Provide the (X, Y) coordinate of the cell's center where the given text is located.  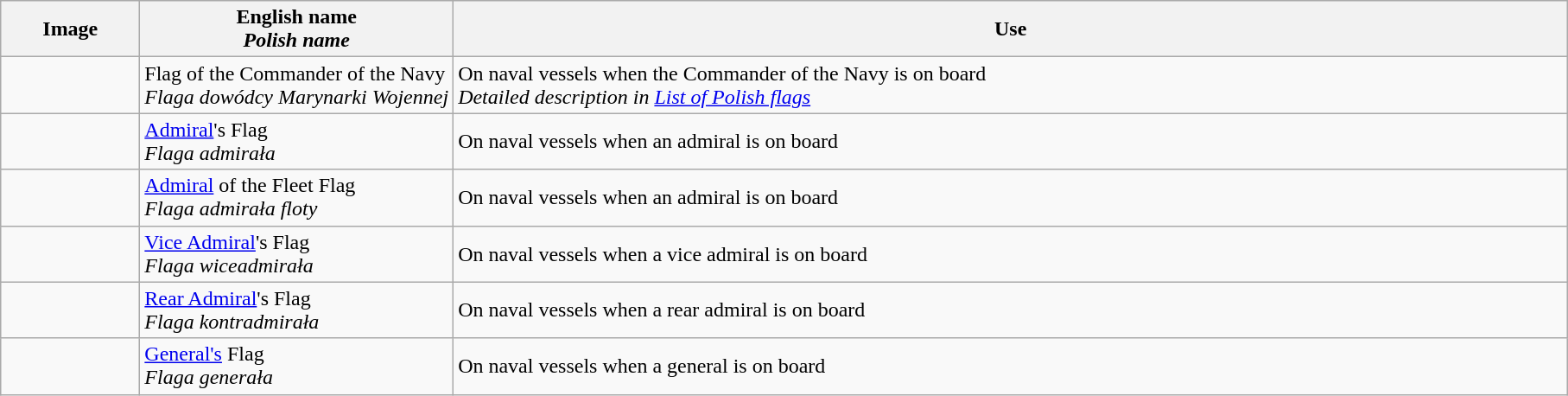
Admiral of the Fleet Flag Flaga admirała floty (297, 197)
Vice Admiral's Flag Flaga wiceadmirała (297, 254)
On naval vessels when the Commander of the Navy is on boardDetailed description in List of Polish flags (1011, 85)
General's Flag Flaga generała (297, 367)
Use (1011, 29)
Rear Admiral's Flag Flaga kontradmirała (297, 310)
On naval vessels when a general is on board (1011, 367)
On naval vessels when a vice admiral is on board (1011, 254)
English name Polish name (297, 29)
Admiral's Flag Flaga admirała (297, 142)
On naval vessels when a rear admiral is on board (1011, 310)
Image (71, 29)
Flag of the Commander of the Navy Flaga dowódcy Marynarki Wojennej (297, 85)
